Find where the given text appears and provide that cell's center as (x, y) coordinate. 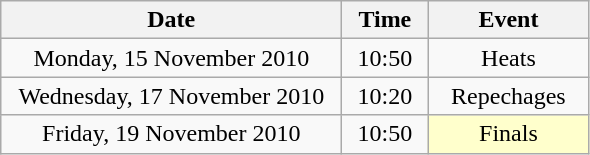
Repechages (508, 96)
Heats (508, 58)
Date (172, 20)
Time (385, 20)
10:20 (385, 96)
Friday, 19 November 2010 (172, 134)
Monday, 15 November 2010 (172, 58)
Wednesday, 17 November 2010 (172, 96)
Event (508, 20)
Finals (508, 134)
